From the cell containing the given text, extract its center point as [x, y] coordinate. 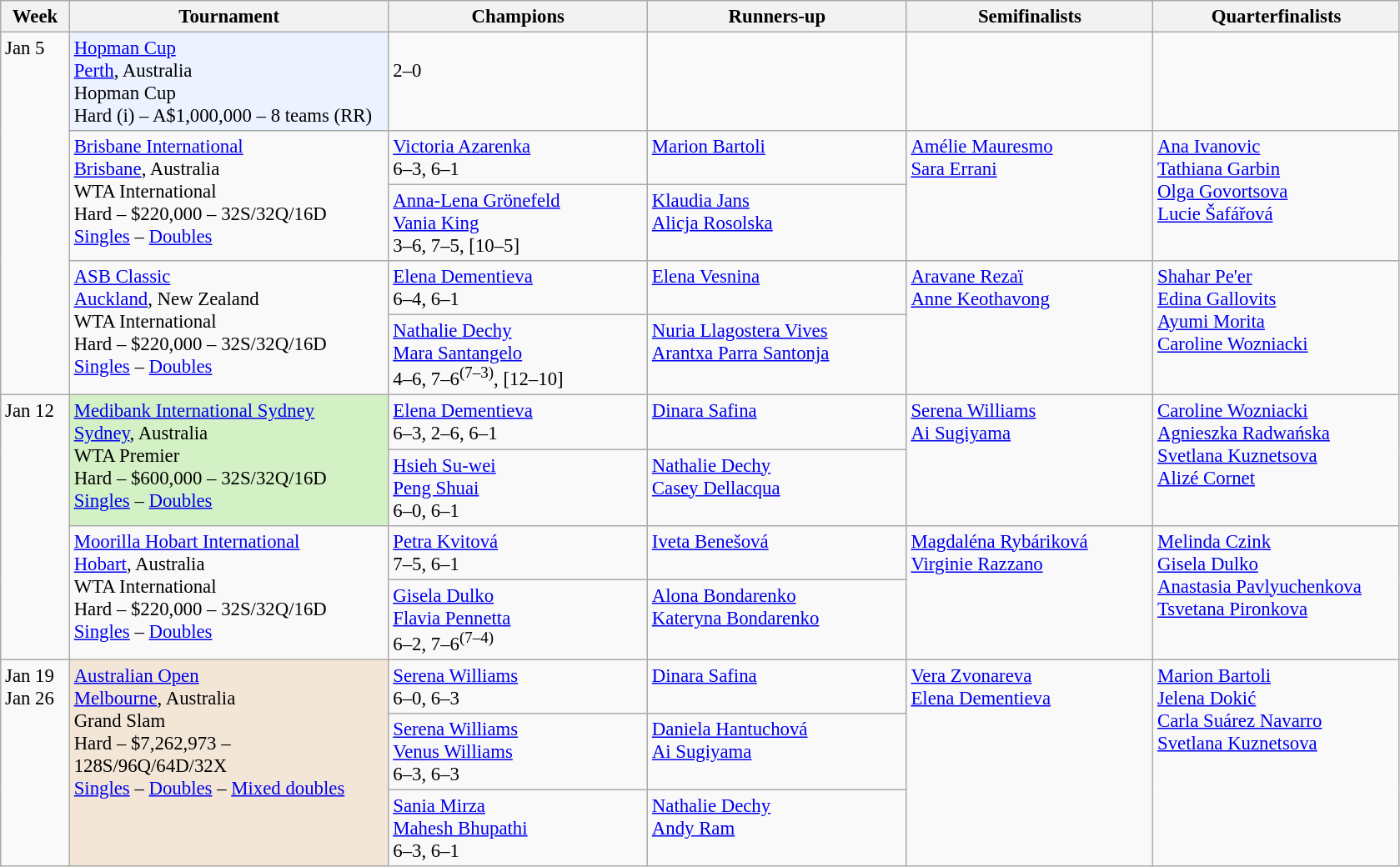
Elena Vesnina [777, 288]
Marion Bartoli [777, 158]
Elena Dementieva6–4, 6–1 [519, 288]
Melinda Czink Gisela Dulko Anastasia Pavlyuchenkova Tsvetana Pironkova [1277, 592]
Vera Zvonareva Elena Dementieva [1030, 763]
Nuria Llagostera Vives Arantxa Parra Santonja [777, 355]
Iveta Benešová [777, 552]
Sania Mirza Mahesh Bhupathi6–3, 6–1 [519, 828]
Petra Kvitová 7–5, 6–1 [519, 552]
Amélie Mauresmo Sara Errani [1030, 196]
Tournament [228, 17]
Anna-Lena Grönefeld Vania King3–6, 7–5, [10–5] [519, 223]
Alona Bondarenko Kateryna Bondarenko [777, 619]
Brisbane International Brisbane, AustraliaWTA InternationalHard – $220,000 – 32S/32Q/16DSingles – Doubles [228, 196]
Semifinalists [1030, 17]
Nathalie Dechy Casey Dellacqua [777, 488]
Magdaléna Rybáriková Virginie Razzano [1030, 592]
Champions [519, 17]
Quarterfinalists [1277, 17]
Hsieh Su-wei Peng Shuai 6–0, 6–1 [519, 488]
Australian Open Melbourne, AustraliaGrand SlamHard – $7,262,973 – 128S/96Q/64D/32XSingles – Doubles – Mixed doubles [228, 763]
Marion Bartoli Jelena Dokić Carla Suárez Navarro Svetlana Kuznetsova [1277, 763]
Elena Dementieva 6–3, 2–6, 6–1 [519, 422]
2–0 [519, 82]
Nathalie Dechy Andy Ram [777, 828]
Aravane Rezaï Anne Keothavong [1030, 328]
Klaudia Jans Alicja Rosolska [777, 223]
Jan 12 [35, 527]
Jan 5 [35, 214]
Victoria Azarenka 6–3, 6–1 [519, 158]
Jan 19Jan 26 [35, 763]
Serena Williams 6–0, 6–3 [519, 687]
Week [35, 17]
Shahar Pe'er Edina Gallovits Ayumi Morita Caroline Wozniacki [1277, 328]
Serena Williams Ai Sugiyama [1030, 460]
ASB Classic Auckland, New ZealandWTA InternationalHard – $220,000 – 32S/32Q/16DSingles – Doubles [228, 328]
Medibank International SydneySydney, AustraliaWTA PremierHard – $600,000 – 32S/32Q/16DSingles – Doubles [228, 460]
Ana Ivanovic Tathiana Garbin Olga Govortsova Lucie Šafářová [1277, 196]
Nathalie Dechy Mara Santangelo4–6, 7–6(7–3), [12–10] [519, 355]
Serena Williams Venus Williams6–3, 6–3 [519, 752]
Gisela Dulko Flavia Pennetta 6–2, 7–6(7–4) [519, 619]
Hopman CupPerth, AustraliaHopman CupHard (i) – A$1,000,000 – 8 teams (RR) [228, 82]
Caroline Wozniacki Agnieszka Radwańska Svetlana Kuznetsova Alizé Cornet [1277, 460]
Moorilla Hobart International Hobart, AustraliaWTA InternationalHard – $220,000 – 32S/32Q/16DSingles – Doubles [228, 592]
Runners-up [777, 17]
Daniela Hantuchová Ai Sugiyama [777, 752]
